Return (X, Y) of the center of cell containing provided text 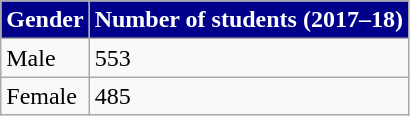
553 (248, 58)
485 (248, 96)
Number of students (2017–18) (248, 20)
Gender (45, 20)
Female (45, 96)
Male (45, 58)
